Return (x, y) of the center of cell containing provided text 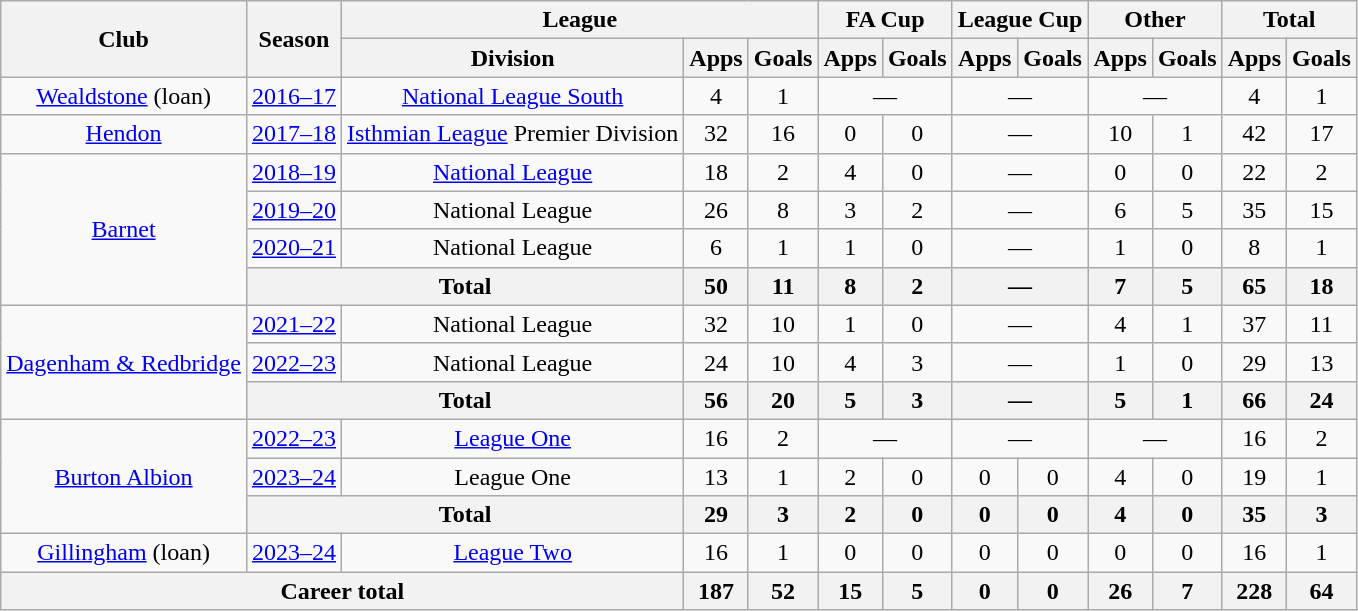
2018–19 (294, 172)
League Two (512, 553)
2016–17 (294, 96)
2021–22 (294, 324)
50 (716, 286)
Burton Albion (124, 476)
Hendon (124, 134)
37 (1254, 324)
FA Cup (885, 20)
Division (512, 58)
Barnet (124, 229)
42 (1254, 134)
228 (1254, 591)
Club (124, 39)
National League South (512, 96)
League Cup (1020, 20)
64 (1322, 591)
17 (1322, 134)
19 (1254, 477)
Isthmian League Premier Division (512, 134)
Dagenham & Redbridge (124, 362)
Other (1155, 20)
2019–20 (294, 210)
66 (1254, 400)
2020–21 (294, 248)
52 (783, 591)
56 (716, 400)
Gillingham (loan) (124, 553)
League (580, 20)
187 (716, 591)
Wealdstone (loan) (124, 96)
65 (1254, 286)
22 (1254, 172)
20 (783, 400)
Season (294, 39)
Career total (342, 591)
2017–18 (294, 134)
